Pinpoint the cell where the given text exists, returning its [X, Y] midpoint coordinate. 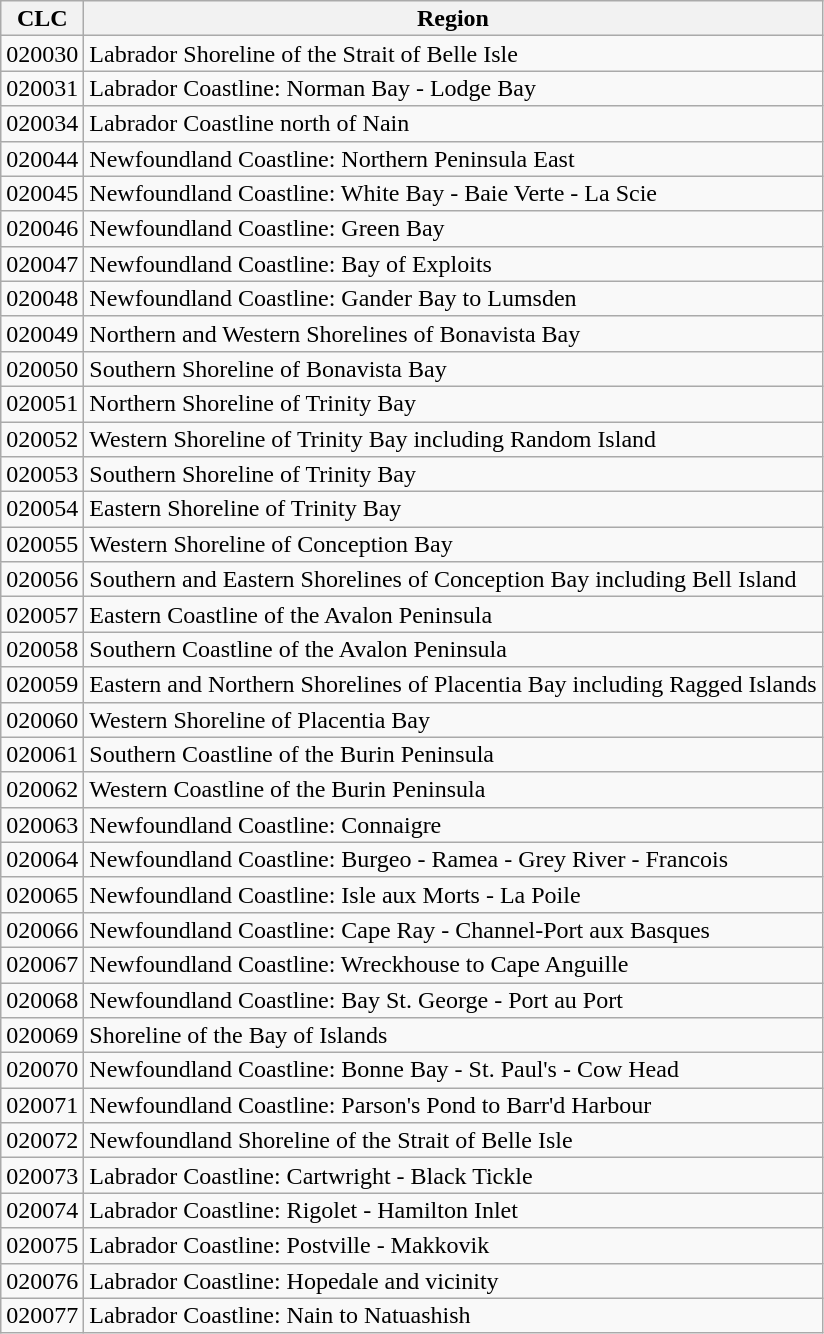
Newfoundland Coastline: Northern Peninsula East [453, 158]
Southern Coastline of the Avalon Peninsula [453, 650]
020060 [42, 720]
020056 [42, 580]
Eastern Coastline of the Avalon Peninsula [453, 614]
Western Shoreline of Placentia Bay [453, 720]
Newfoundland Coastline: Connaigre [453, 824]
Western Shoreline of Conception Bay [453, 544]
020048 [42, 298]
020044 [42, 158]
Labrador Coastline: Hopedale and vicinity [453, 1280]
Newfoundland Coastline: Green Bay [453, 228]
Labrador Coastline: Norman Bay - Lodge Bay [453, 88]
020065 [42, 894]
020030 [42, 54]
Labrador Coastline: Rigolet - Hamilton Inlet [453, 1210]
Southern and Eastern Shorelines of Conception Bay including Bell Island [453, 580]
Newfoundland Coastline: Burgeo - Ramea - Grey River - Francois [453, 860]
Newfoundland Coastline: Bonne Bay - St. Paul's - Cow Head [453, 1070]
020051 [42, 404]
020069 [42, 1036]
020071 [42, 1106]
020054 [42, 510]
020049 [42, 334]
020061 [42, 754]
Newfoundland Shoreline of the Strait of Belle Isle [453, 1140]
020075 [42, 1246]
020073 [42, 1176]
Newfoundland Coastline: Wreckhouse to Cape Anguille [453, 964]
020059 [42, 684]
020055 [42, 544]
020070 [42, 1070]
Newfoundland Coastline: Gander Bay to Lumsden [453, 298]
020072 [42, 1140]
020074 [42, 1210]
Labrador Coastline north of Nain [453, 124]
020046 [42, 228]
Southern Shoreline of Bonavista Bay [453, 368]
Eastern and Northern Shorelines of Placentia Bay including Ragged Islands [453, 684]
Western Coastline of the Burin Peninsula [453, 790]
020031 [42, 88]
020062 [42, 790]
020066 [42, 930]
020057 [42, 614]
Labrador Coastline: Cartwright - Black Tickle [453, 1176]
020045 [42, 194]
Shoreline of the Bay of Islands [453, 1036]
Newfoundland Coastline: Cape Ray - Channel-Port aux Basques [453, 930]
Labrador Coastline: Postville - Makkovik [453, 1246]
Newfoundland Coastline: White Bay - Baie Verte - La Scie [453, 194]
Newfoundland Coastline: Isle aux Morts - La Poile [453, 894]
Newfoundland Coastline: Bay St. George - Port au Port [453, 1000]
020052 [42, 440]
020034 [42, 124]
020050 [42, 368]
Southern Coastline of the Burin Peninsula [453, 754]
020068 [42, 1000]
020076 [42, 1280]
Newfoundland Coastline: Bay of Exploits [453, 264]
Region [453, 18]
Southern Shoreline of Trinity Bay [453, 474]
CLC [42, 18]
020067 [42, 964]
020058 [42, 650]
Newfoundland Coastline: Parson's Pond to Barr'd Harbour [453, 1106]
Western Shoreline of Trinity Bay including Random Island [453, 440]
Labrador Coastline: Nain to Natuashish [453, 1316]
020047 [42, 264]
020064 [42, 860]
Northern and Western Shorelines of Bonavista Bay [453, 334]
Eastern Shoreline of Trinity Bay [453, 510]
020077 [42, 1316]
Labrador Shoreline of the Strait of Belle Isle [453, 54]
020053 [42, 474]
020063 [42, 824]
Northern Shoreline of Trinity Bay [453, 404]
